Determine the (x, y) coordinate at the center of the cell enclosing the given text.  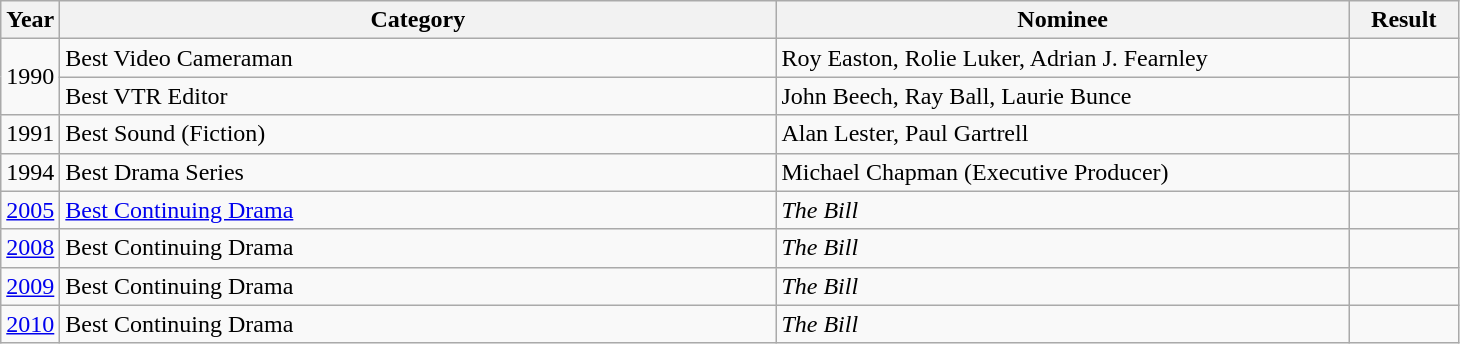
Best Drama Series (418, 172)
Best VTR Editor (418, 96)
Alan Lester, Paul Gartrell (1063, 134)
John Beech, Ray Ball, Laurie Bunce (1063, 96)
Best Sound (Fiction) (418, 134)
2010 (30, 324)
2009 (30, 286)
Category (418, 20)
Nominee (1063, 20)
2008 (30, 248)
1991 (30, 134)
Best Video Cameraman (418, 58)
2005 (30, 210)
1994 (30, 172)
Year (30, 20)
1990 (30, 77)
Roy Easton, Rolie Luker, Adrian J. Fearnley (1063, 58)
Result (1404, 20)
Michael Chapman (Executive Producer) (1063, 172)
